Identify which cell holds the provided text, then report its [x, y] central coordinate. 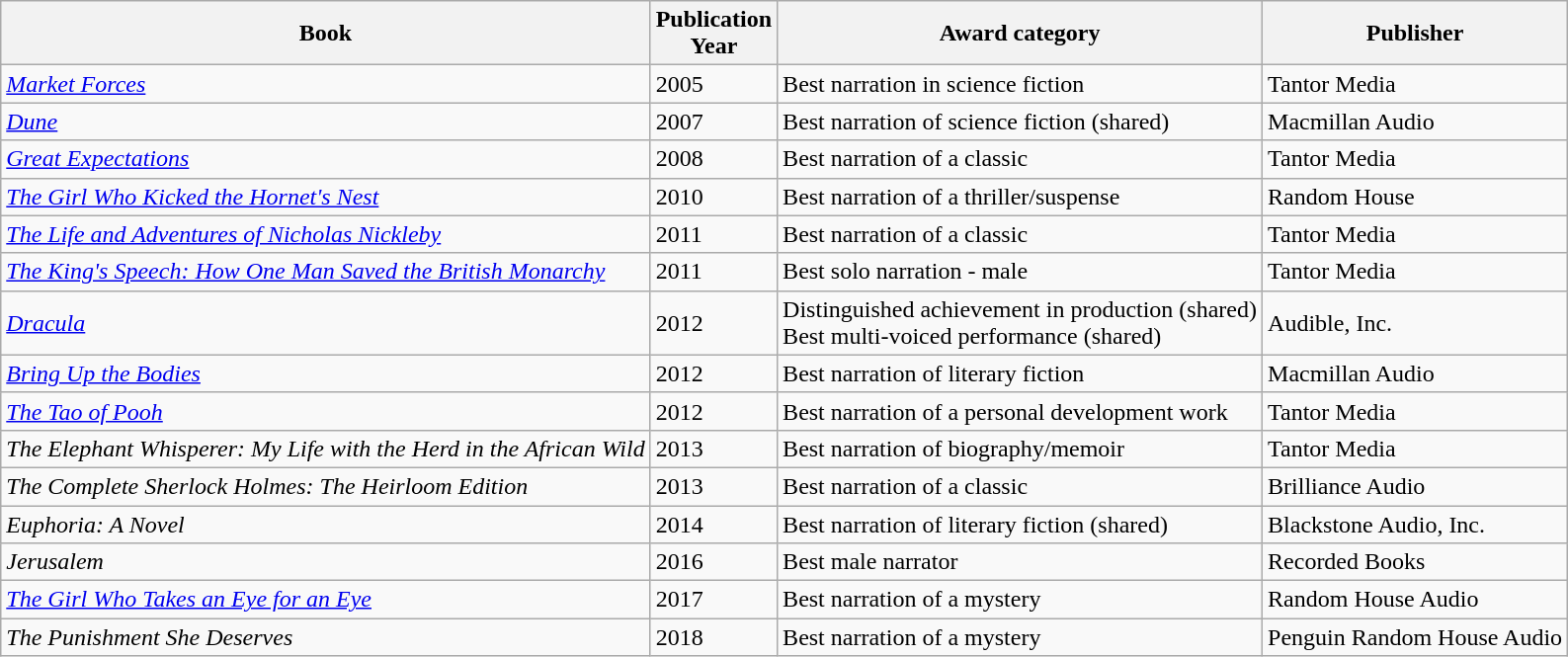
Brilliance Audio [1415, 486]
The Girl Who Takes an Eye for an Eye [326, 600]
Best narration of biography/memoir [1020, 449]
Random House Audio [1415, 600]
Best narration of literary fiction (shared) [1020, 525]
Best male narrator [1020, 562]
2008 [713, 159]
Penguin Random House Audio [1415, 637]
Blackstone Audio, Inc. [1415, 525]
The Punishment She Deserves [326, 637]
Award category [1020, 34]
Best narration in science fiction [1020, 84]
Best solo narration - male [1020, 272]
The King's Speech: How One Man Saved the British Monarchy [326, 272]
2016 [713, 562]
Best narration of literary fiction [1020, 373]
PublicationYear [713, 34]
2005 [713, 84]
2007 [713, 122]
Dune [326, 122]
Distinguished achievement in production (shared)Best multi-voiced performance (shared) [1020, 322]
Best narration of a personal development work [1020, 411]
The Complete Sherlock Holmes: The Heirloom Edition [326, 486]
2017 [713, 600]
2018 [713, 637]
Best narration of a thriller/suspense [1020, 197]
2014 [713, 525]
The Elephant Whisperer: My Life with the Herd in the African Wild [326, 449]
Euphoria: A Novel [326, 525]
Great Expectations [326, 159]
The Girl Who Kicked the Hornet's Nest [326, 197]
Audible, Inc. [1415, 322]
Publisher [1415, 34]
Best narration of science fiction (shared) [1020, 122]
2010 [713, 197]
The Tao of Pooh [326, 411]
Recorded Books [1415, 562]
Book [326, 34]
Bring Up the Bodies [326, 373]
Jerusalem [326, 562]
Market Forces [326, 84]
Random House [1415, 197]
The Life and Adventures of Nicholas Nickleby [326, 234]
Dracula [326, 322]
